Extract the (X, Y) coordinate from the center of the cell holding the provided text.  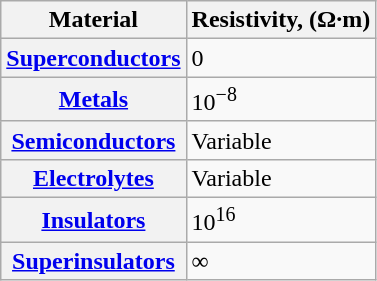
Superinsulators (94, 261)
Superconductors (94, 58)
Resistivity, (Ω·m) (281, 20)
∞ (281, 261)
Insulators (94, 220)
Semiconductors (94, 140)
1016 (281, 220)
10−8 (281, 100)
Metals (94, 100)
Electrolytes (94, 178)
Material (94, 20)
0 (281, 58)
